Capture the cell that displays the provided text and extract its [X, Y] central coordinate. 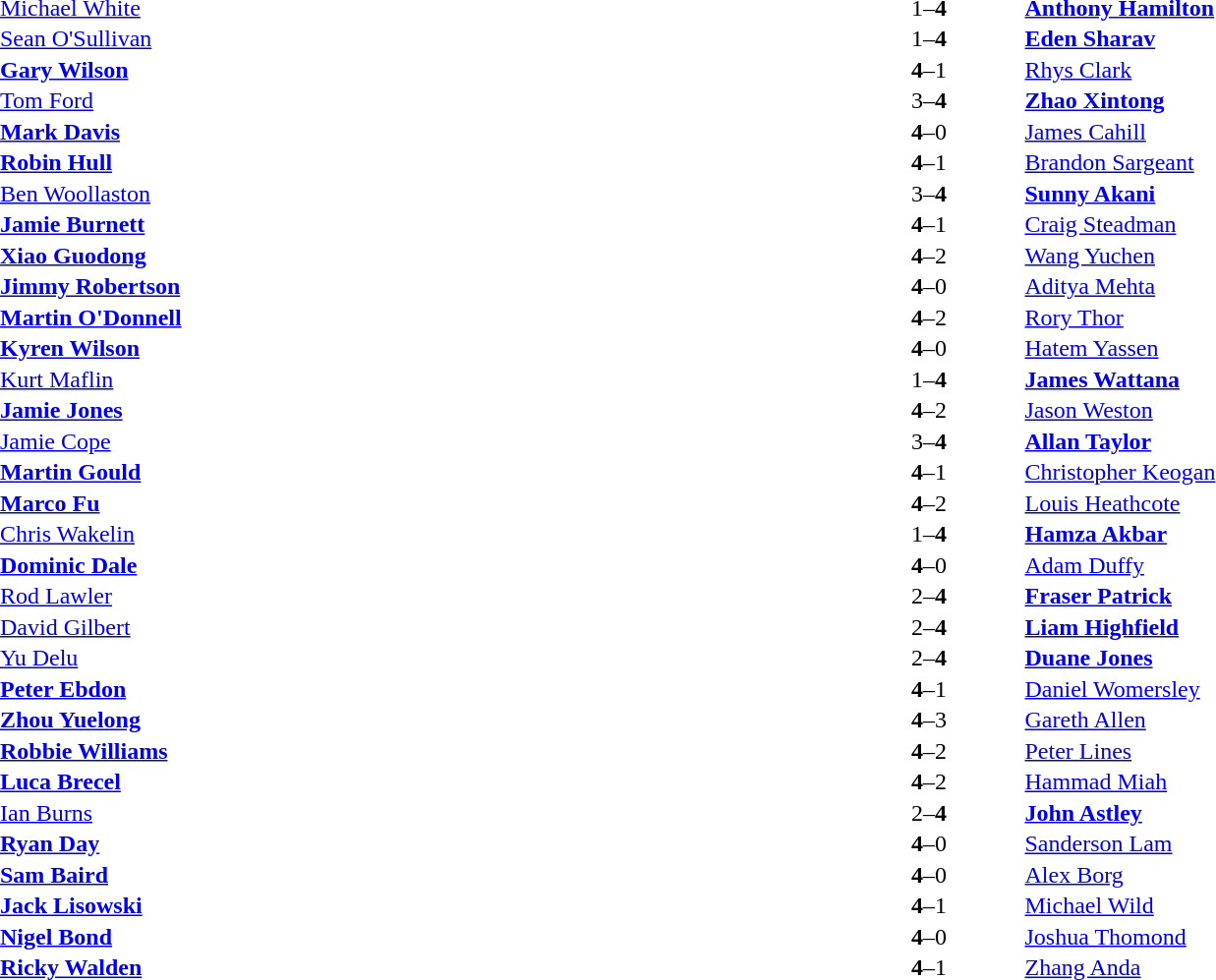
4–3 [928, 721]
